Return the (x, y) coordinate for the center point of the cell that contains the specified text.  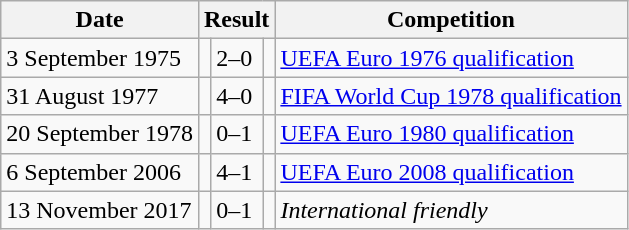
UEFA Euro 2008 qualification (451, 172)
4–0 (237, 96)
20 September 1978 (100, 134)
UEFA Euro 1976 qualification (451, 58)
6 September 2006 (100, 172)
Competition (451, 20)
Result (236, 20)
International friendly (451, 210)
31 August 1977 (100, 96)
Date (100, 20)
2–0 (237, 58)
3 September 1975 (100, 58)
13 November 2017 (100, 210)
UEFA Euro 1980 qualification (451, 134)
4–1 (237, 172)
FIFA World Cup 1978 qualification (451, 96)
